Detect which cell encompasses the target text, then output its (X, Y) center coordinate. 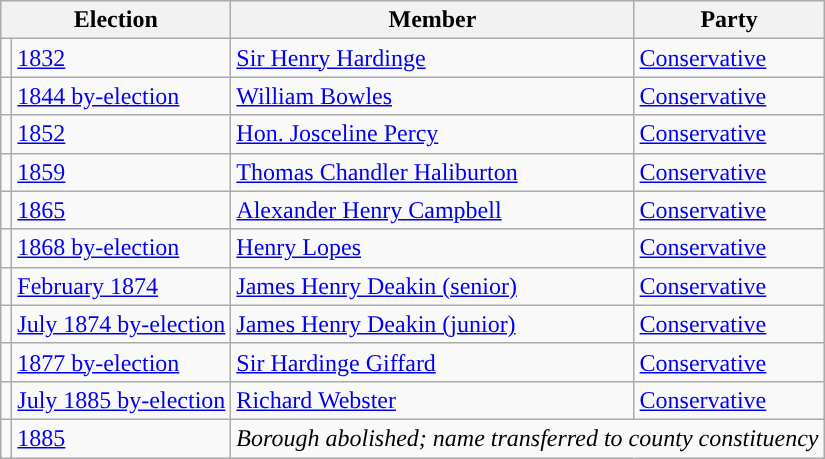
1832 (122, 58)
Borough abolished; name transferred to county constituency (528, 438)
Party (729, 20)
William Bowles (432, 96)
James Henry Deakin (junior) (432, 324)
James Henry Deakin (senior) (432, 286)
Henry Lopes (432, 248)
Sir Hardinge Giffard (432, 362)
1865 (122, 210)
Richard Webster (432, 400)
1852 (122, 134)
Hon. Josceline Percy (432, 134)
1859 (122, 172)
1868 by-election (122, 248)
Election (116, 20)
July 1874 by-election (122, 324)
1877 by-election (122, 362)
July 1885 by-election (122, 400)
1885 (122, 438)
1844 by-election (122, 96)
February 1874 (122, 286)
Thomas Chandler Haliburton (432, 172)
Alexander Henry Campbell (432, 210)
Member (432, 20)
Sir Henry Hardinge (432, 58)
